Determine the [X, Y] coordinate at the center of the cell enclosing the given text.  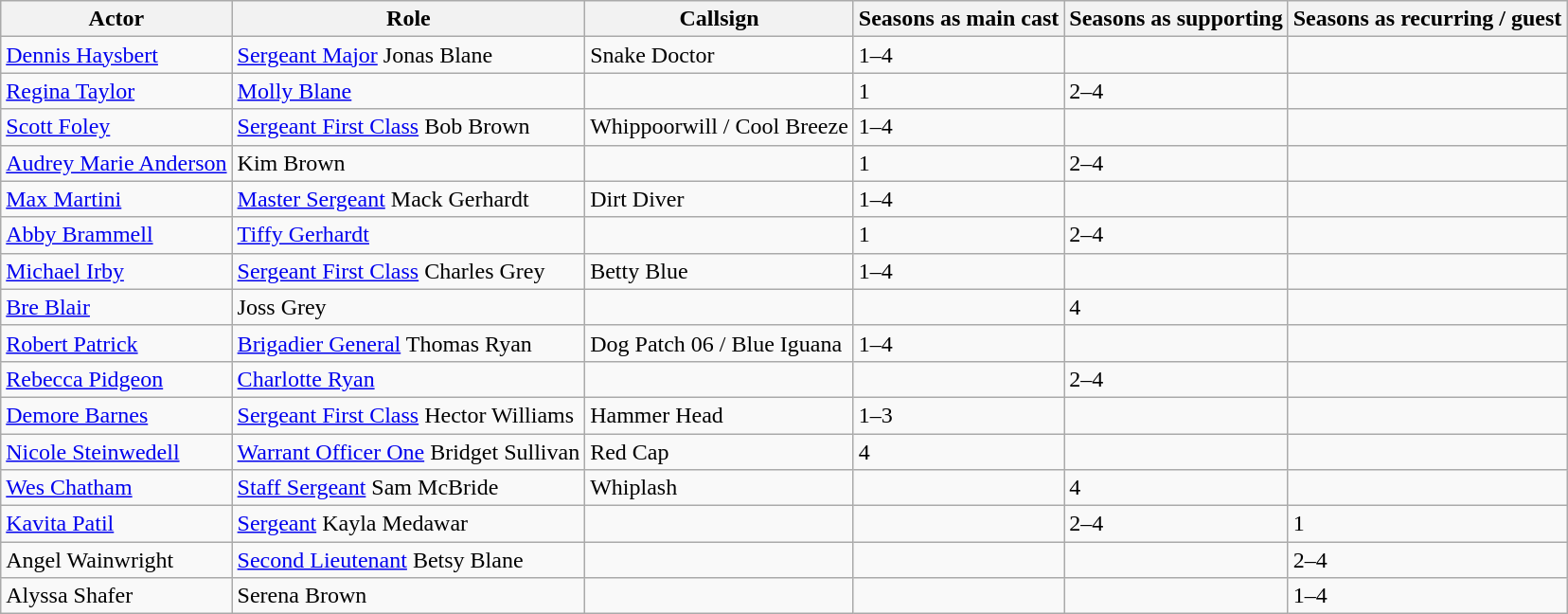
Brigadier General Thomas Ryan [409, 343]
Dog Patch 06 / Blue Iguana [720, 343]
Rebecca Pidgeon [116, 379]
Seasons as main cast [958, 19]
Alyssa Shafer [116, 596]
Scott Foley [116, 127]
Seasons as supporting [1176, 19]
Callsign [720, 19]
Demore Barnes [116, 415]
Tiffy Gerhardt [409, 235]
Serena Brown [409, 596]
Snake Doctor [720, 55]
Nicole Steinwedell [116, 452]
Joss Grey [409, 307]
Charlotte Ryan [409, 379]
Whippoorwill / Cool Breeze [720, 127]
Kavita Patil [116, 524]
Seasons as recurring / guest [1428, 19]
Sergeant Major Jonas Blane [409, 55]
Sergeant First Class Charles Grey [409, 271]
Dennis Haysbert [116, 55]
1–3 [958, 415]
Molly Blane [409, 91]
Second Lieutenant Betsy Blane [409, 560]
Regina Taylor [116, 91]
Sergeant First Class Hector Williams [409, 415]
Abby Brammell [116, 235]
Sergeant Kayla Medawar [409, 524]
Wes Chatham [116, 488]
Master Sergeant Mack Gerhardt [409, 199]
Sergeant First Class Bob Brown [409, 127]
Audrey Marie Anderson [116, 163]
Role [409, 19]
Robert Patrick [116, 343]
Kim Brown [409, 163]
Red Cap [720, 452]
Dirt Diver [720, 199]
Hammer Head [720, 415]
Angel Wainwright [116, 560]
Michael Irby [116, 271]
Betty Blue [720, 271]
Warrant Officer One Bridget Sullivan [409, 452]
Staff Sergeant Sam McBride [409, 488]
Max Martini [116, 199]
Actor [116, 19]
Bre Blair [116, 307]
Whiplash [720, 488]
